Provide the [X, Y] coordinate of the cell's center where the given text is located.  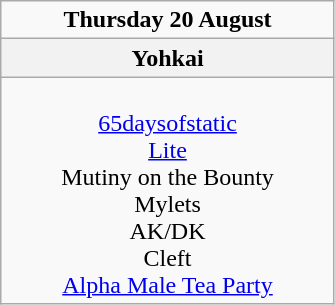
Thursday 20 August [168, 20]
Yohkai [168, 58]
65daysofstatic Lite Mutiny on the Bounty Mylets AK/DK Cleft Alpha Male Tea Party [168, 190]
